Return the (X, Y) coordinate for the center point of the cell that contains the specified text.  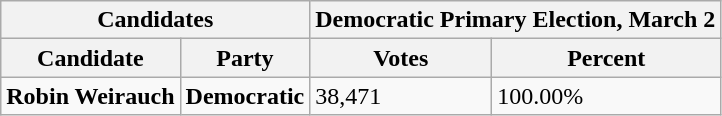
Votes (401, 58)
38,471 (401, 96)
Democratic (245, 96)
Party (245, 58)
Democratic Primary Election, March 2 (516, 20)
Percent (606, 58)
Robin Weirauch (90, 96)
Candidates (156, 20)
Candidate (90, 58)
100.00% (606, 96)
